Identify which cell holds the provided text, then report its [X, Y] central coordinate. 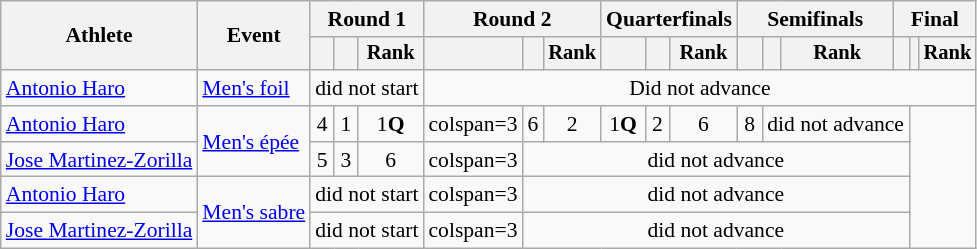
Semifinals [815, 19]
Did not advance [700, 88]
1 [346, 124]
8 [750, 124]
Men's épée [254, 142]
4 [322, 124]
3 [346, 160]
Round 1 [366, 19]
5 [322, 160]
Quarterfinals [669, 19]
Athlete [100, 36]
Round 2 [512, 19]
Event [254, 36]
Men's sabre [254, 212]
Final [934, 19]
Men's foil [254, 88]
